Find where the given text appears and provide that cell's center as [X, Y] coordinate. 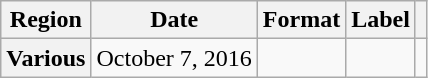
Various [46, 58]
October 7, 2016 [174, 58]
Format [301, 20]
Region [46, 20]
Date [174, 20]
Label [381, 20]
